Provide the [x, y] coordinate of the cell's center where the given text is located.  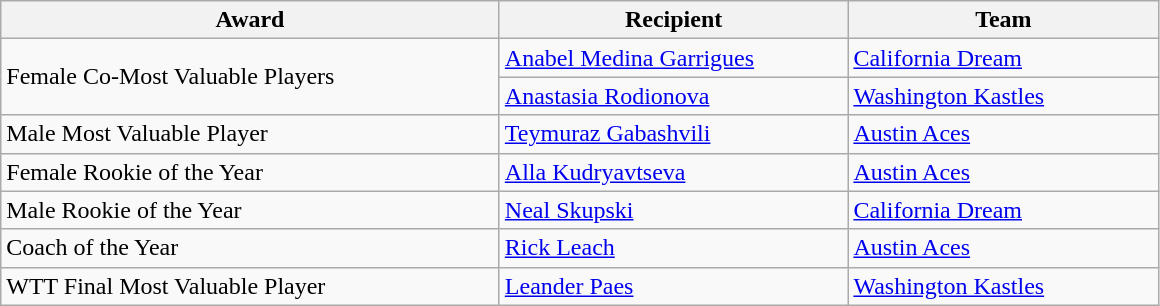
Leander Paes [674, 286]
Male Rookie of the Year [250, 210]
Team [1004, 20]
Teymuraz Gabashvili [674, 134]
Neal Skupski [674, 210]
Male Most Valuable Player [250, 134]
Coach of the Year [250, 248]
Anastasia Rodionova [674, 96]
WTT Final Most Valuable Player [250, 286]
Alla Kudryavtseva [674, 172]
Female Rookie of the Year [250, 172]
Rick Leach [674, 248]
Award [250, 20]
Anabel Medina Garrigues [674, 58]
Recipient [674, 20]
Female Co-Most Valuable Players [250, 77]
